Output the [x, y] coordinate of the center of the cell containing the given text.  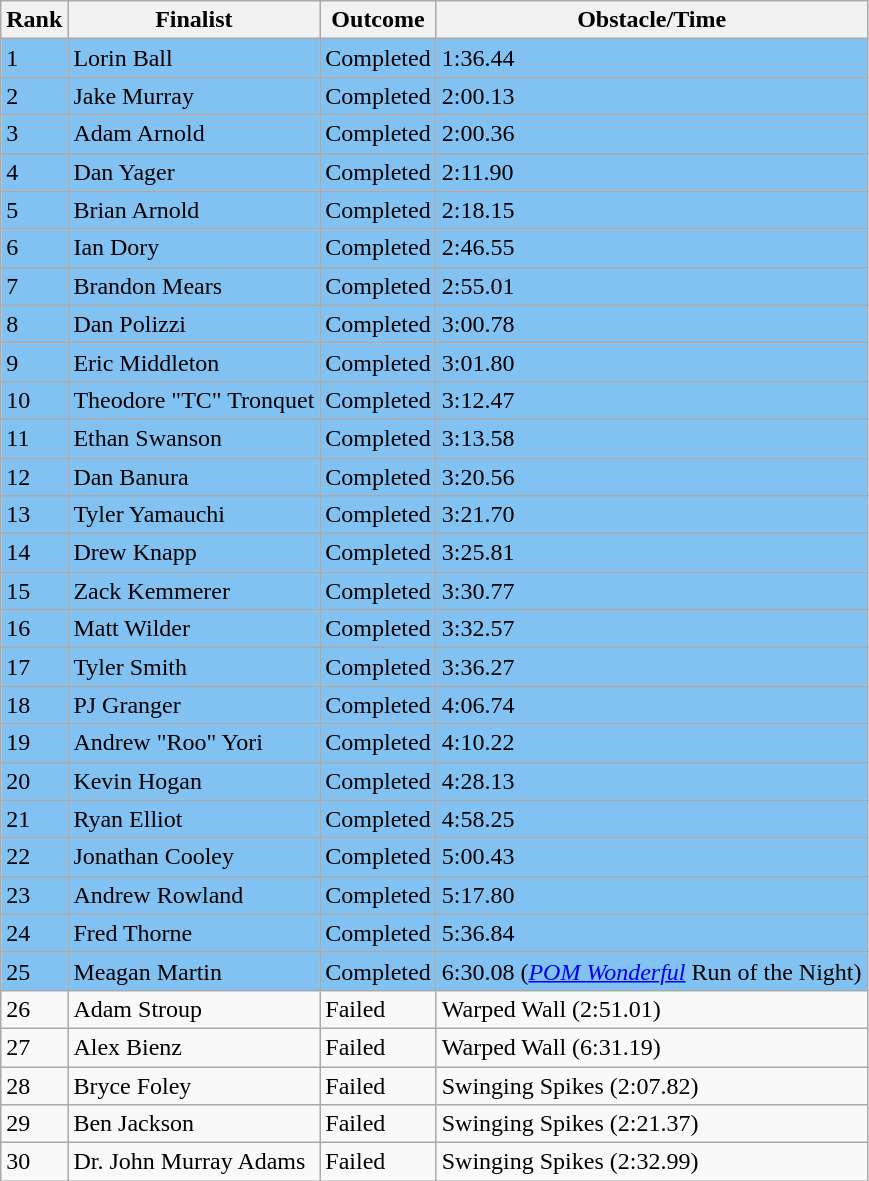
28 [34, 1085]
7 [34, 286]
5:17.80 [652, 895]
2:11.90 [652, 172]
4:58.25 [652, 819]
2 [34, 96]
4:10.22 [652, 743]
Dr. John Murray Adams [194, 1162]
2:00.13 [652, 96]
16 [34, 629]
Meagan Martin [194, 971]
19 [34, 743]
Matt Wilder [194, 629]
27 [34, 1047]
23 [34, 895]
3:20.56 [652, 477]
17 [34, 667]
1 [34, 58]
Adam Arnold [194, 134]
Zack Kemmerer [194, 591]
3 [34, 134]
21 [34, 819]
2:55.01 [652, 286]
4:06.74 [652, 705]
Theodore "TC" Tronquet [194, 400]
Rank [34, 20]
3:36.27 [652, 667]
8 [34, 324]
3:32.57 [652, 629]
Ethan Swanson [194, 438]
Alex Bienz [194, 1047]
Swinging Spikes (2:07.82) [652, 1085]
13 [34, 515]
3:21.70 [652, 515]
Brian Arnold [194, 210]
5:00.43 [652, 857]
Drew Knapp [194, 553]
Warped Wall (2:51.01) [652, 1009]
2:18.15 [652, 210]
Ryan Elliot [194, 819]
Andrew Rowland [194, 895]
Lorin Ball [194, 58]
9 [34, 362]
Bryce Foley [194, 1085]
Tyler Smith [194, 667]
Warped Wall (6:31.19) [652, 1047]
5 [34, 210]
12 [34, 477]
Dan Yager [194, 172]
Swinging Spikes (2:21.37) [652, 1124]
Finalist [194, 20]
3:25.81 [652, 553]
Ian Dory [194, 248]
Obstacle/Time [652, 20]
6 [34, 248]
2:00.36 [652, 134]
Dan Polizzi [194, 324]
4:28.13 [652, 781]
PJ Granger [194, 705]
29 [34, 1124]
3:01.80 [652, 362]
10 [34, 400]
Tyler Yamauchi [194, 515]
4 [34, 172]
3:30.77 [652, 591]
15 [34, 591]
Jake Murray [194, 96]
22 [34, 857]
Brandon Mears [194, 286]
3:12.47 [652, 400]
30 [34, 1162]
25 [34, 971]
3:13.58 [652, 438]
3:00.78 [652, 324]
24 [34, 933]
18 [34, 705]
20 [34, 781]
Eric Middleton [194, 362]
1:36.44 [652, 58]
11 [34, 438]
Swinging Spikes (2:32.99) [652, 1162]
Dan Banura [194, 477]
2:46.55 [652, 248]
Kevin Hogan [194, 781]
26 [34, 1009]
6:30.08 (POM Wonderful Run of the Night) [652, 971]
5:36.84 [652, 933]
Andrew "Roo" Yori [194, 743]
Ben Jackson [194, 1124]
Jonathan Cooley [194, 857]
Fred Thorne [194, 933]
14 [34, 553]
Outcome [378, 20]
Adam Stroup [194, 1009]
